Output the (X, Y) coordinate of the center of the cell containing the given text.  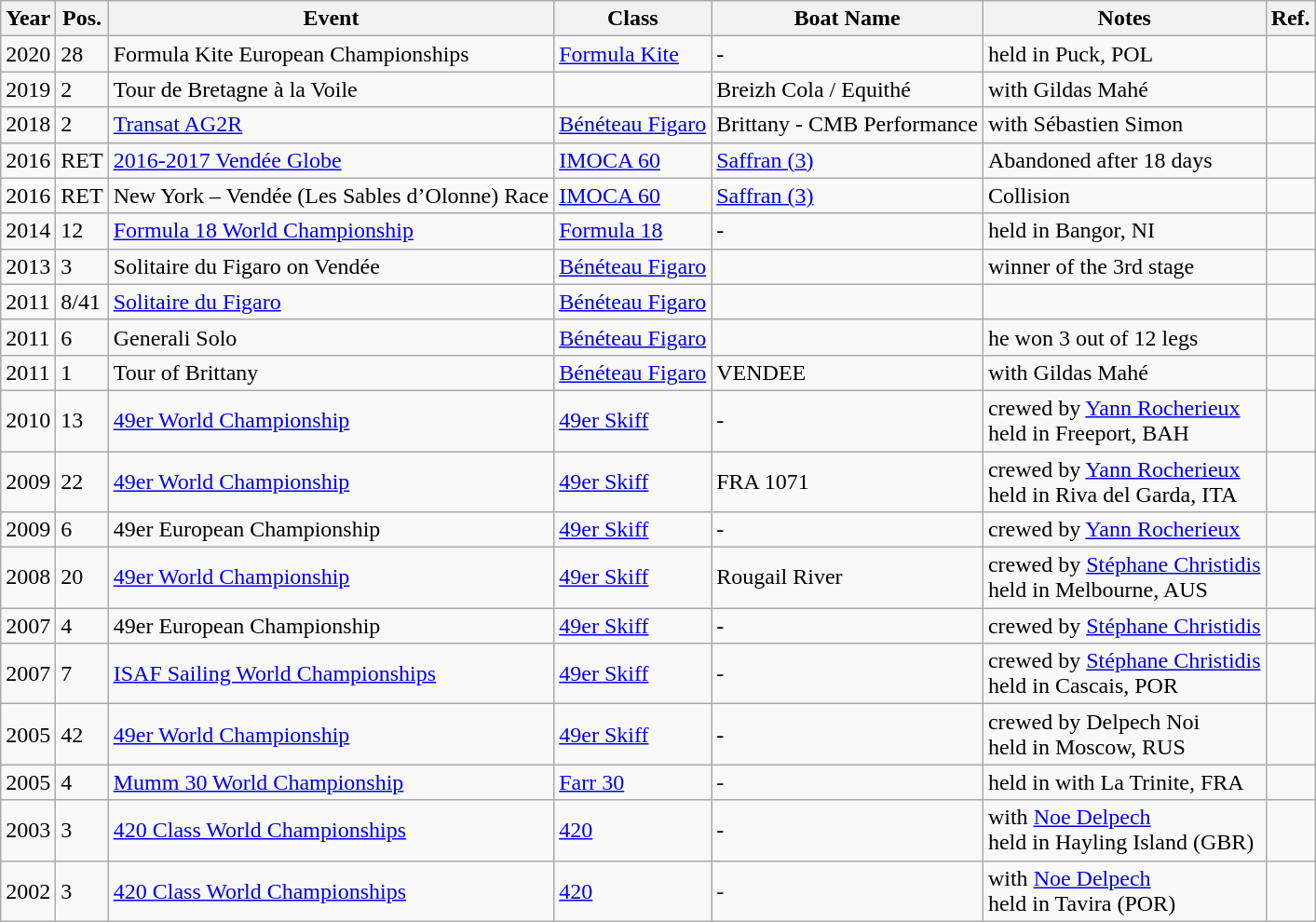
Year (28, 19)
crewed by Delpech Noiheld in Moscow, RUS (1124, 734)
crewed by Stéphane Christidisheld in Cascais, POR (1124, 674)
Transat AG2R (332, 125)
Tour of Brittany (332, 373)
7 (82, 674)
20 (82, 577)
2016-2017 Vendée Globe (332, 160)
1 (82, 373)
ISAF Sailing World Championships (332, 674)
he won 3 out of 12 legs (1124, 337)
FRA 1071 (848, 481)
crewed by Yann Rocherieuxheld in Riva del Garda, ITA (1124, 481)
Solitaire du Figaro on Vendée (332, 266)
13 (82, 421)
crewed by Stéphane Christidis (1124, 626)
Formula 18 World Championship (332, 231)
42 (82, 734)
Boat Name (848, 19)
2010 (28, 421)
held in Puck, POL (1124, 54)
held in with La Trinite, FRA (1124, 782)
2003 (28, 831)
Collision (1124, 196)
Brittany - CMB Performance (848, 125)
VENDEE (848, 373)
crewed by Yann Rocherieux (1124, 530)
28 (82, 54)
Event (332, 19)
Generali Solo (332, 337)
winner of the 3rd stage (1124, 266)
2002 (28, 890)
Ref. (1291, 19)
with Noe Delpechheld in Hayling Island (GBR) (1124, 831)
Notes (1124, 19)
New York – Vendée (Les Sables d’Olonne) Race (332, 196)
2013 (28, 266)
Class (633, 19)
Pos. (82, 19)
Mumm 30 World Championship (332, 782)
Tour de Bretagne à la Voile (332, 89)
crewed by Yann Rocherieuxheld in Freeport, BAH (1124, 421)
Farr 30 (633, 782)
2018 (28, 125)
held in Bangor, NI (1124, 231)
with Noe Delpechheld in Tavira (POR) (1124, 890)
Breizh Cola / Equithé (848, 89)
2014 (28, 231)
Formula 18 (633, 231)
2020 (28, 54)
22 (82, 481)
2019 (28, 89)
Abandoned after 18 days (1124, 160)
Formula Kite (633, 54)
8/41 (82, 302)
Rougail River (848, 577)
Solitaire du Figaro (332, 302)
Formula Kite European Championships (332, 54)
2008 (28, 577)
with Sébastien Simon (1124, 125)
crewed by Stéphane Christidisheld in Melbourne, AUS (1124, 577)
12 (82, 231)
